Capture the cell that displays the provided text and extract its (x, y) central coordinate. 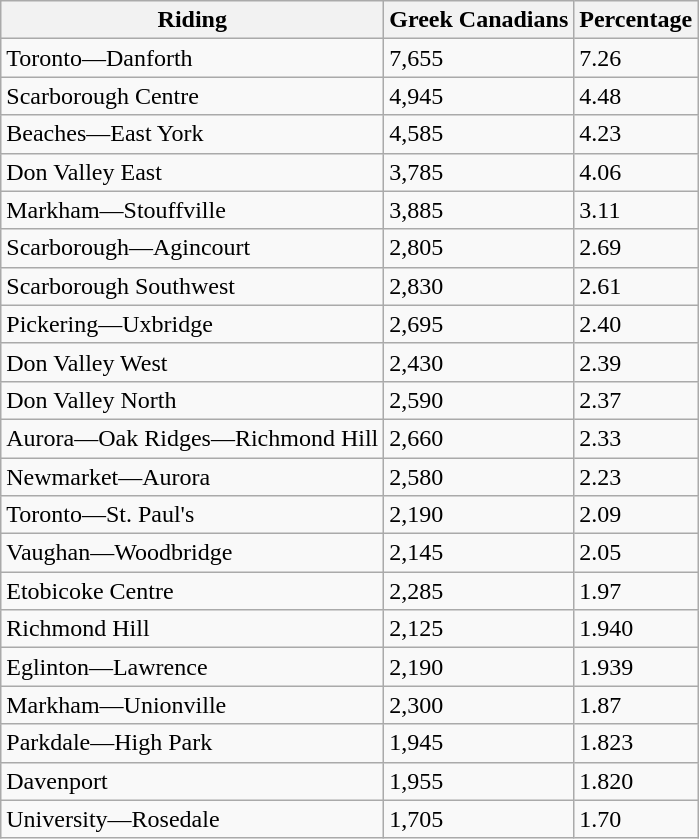
7.26 (636, 58)
1.939 (636, 667)
1.97 (636, 591)
2,145 (479, 553)
4.48 (636, 96)
Toronto—St. Paul's (192, 515)
Beaches—East York (192, 134)
Scarborough Southwest (192, 286)
1,955 (479, 781)
2.09 (636, 515)
2,300 (479, 705)
2,660 (479, 438)
2,580 (479, 477)
2,285 (479, 591)
2,125 (479, 629)
Don Valley West (192, 362)
1.823 (636, 743)
Aurora—Oak Ridges—Richmond Hill (192, 438)
Toronto—Danforth (192, 58)
University—Rosedale (192, 819)
3,885 (479, 210)
Parkdale—High Park (192, 743)
Vaughan—Woodbridge (192, 553)
2.37 (636, 400)
Scarborough—Agincourt (192, 248)
Greek Canadians (479, 20)
2,805 (479, 248)
Percentage (636, 20)
1,945 (479, 743)
Richmond Hill (192, 629)
Scarborough Centre (192, 96)
2.39 (636, 362)
2,430 (479, 362)
Markham—Unionville (192, 705)
2.05 (636, 553)
1.70 (636, 819)
4,945 (479, 96)
2,590 (479, 400)
4,585 (479, 134)
Don Valley North (192, 400)
Markham—Stouffville (192, 210)
2,695 (479, 324)
4.06 (636, 172)
1,705 (479, 819)
Don Valley East (192, 172)
1.940 (636, 629)
1.820 (636, 781)
Eglinton—Lawrence (192, 667)
4.23 (636, 134)
2.69 (636, 248)
Etobicoke Centre (192, 591)
1.87 (636, 705)
Newmarket—Aurora (192, 477)
Davenport (192, 781)
7,655 (479, 58)
2.61 (636, 286)
2,830 (479, 286)
2.40 (636, 324)
Pickering—Uxbridge (192, 324)
2.23 (636, 477)
Riding (192, 20)
3,785 (479, 172)
2.33 (636, 438)
3.11 (636, 210)
